Find where the given text appears and provide that cell's center as [X, Y] coordinate. 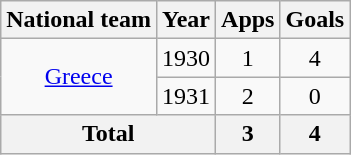
0 [315, 96]
1930 [186, 58]
Goals [315, 20]
Total [108, 134]
2 [248, 96]
3 [248, 134]
Apps [248, 20]
1 [248, 58]
Greece [79, 77]
National team [79, 20]
Year [186, 20]
1931 [186, 96]
